Identify which cell holds the provided text, then report its [x, y] central coordinate. 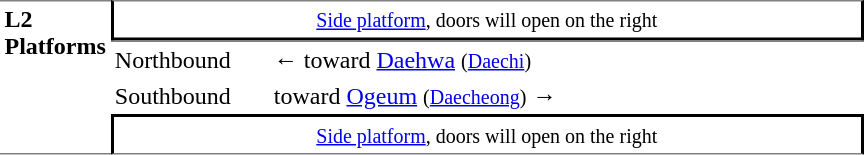
L2Platforms [55, 77]
Northbound [190, 59]
Southbound [190, 96]
← toward Daehwa (Daechi) [566, 59]
toward Ogeum (Daecheong) → [566, 96]
